Identify which cell holds the provided text, then report its [X, Y] central coordinate. 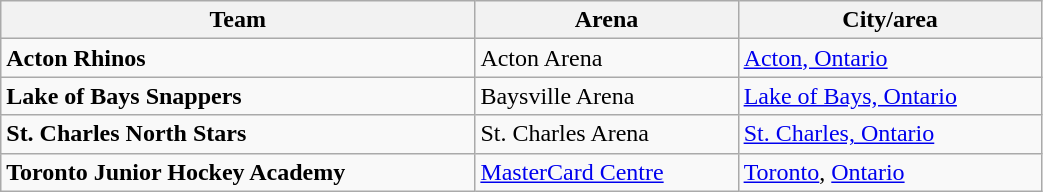
Toronto Junior Hockey Academy [238, 172]
Team [238, 20]
Baysville Arena [606, 96]
MasterCard Centre [606, 172]
Acton, Ontario [890, 58]
Lake of Bays Snappers [238, 96]
Toronto, Ontario [890, 172]
St. Charles Arena [606, 134]
City/area [890, 20]
Arena [606, 20]
Lake of Bays, Ontario [890, 96]
St. Charles, Ontario [890, 134]
Acton Rhinos [238, 58]
St. Charles North Stars [238, 134]
Acton Arena [606, 58]
